Pinpoint the cell where the given text exists, returning its (x, y) midpoint coordinate. 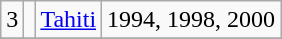
3 (12, 20)
Tahiti (68, 20)
1994, 1998, 2000 (192, 20)
